Output the (x, y) coordinate of the center of the cell containing the given text.  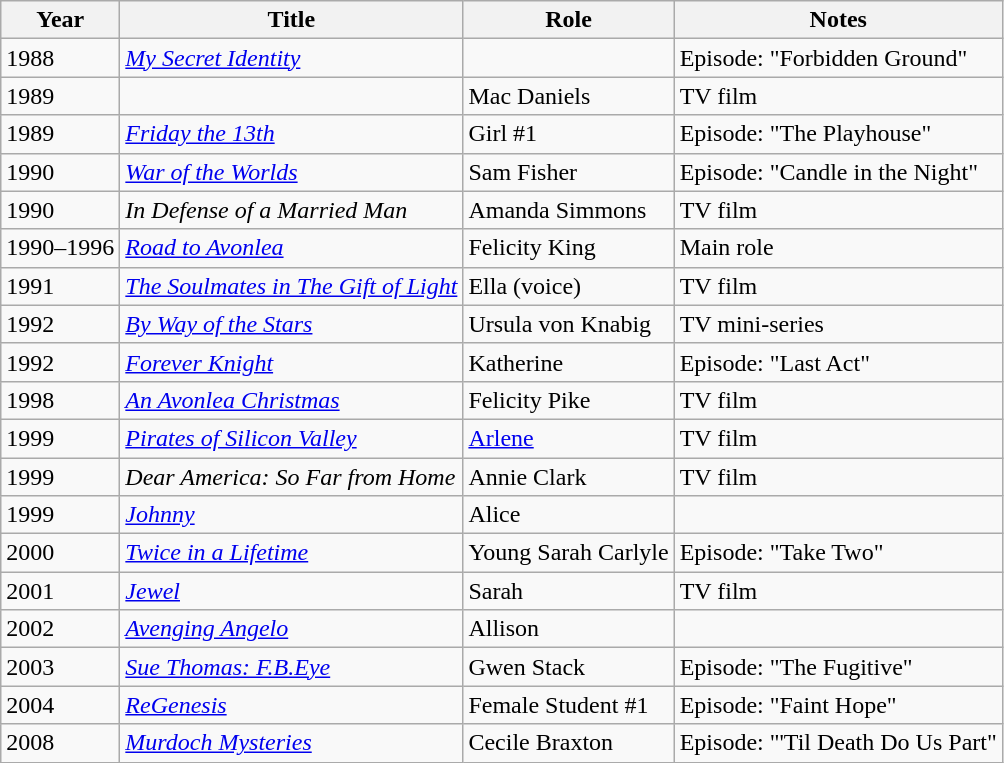
ReGenesis (292, 705)
Title (292, 20)
Episode: "The Playhouse" (838, 134)
1990–1996 (60, 248)
2000 (60, 553)
2004 (60, 705)
By Way of the Stars (292, 324)
Cecile Braxton (568, 743)
Felicity King (568, 248)
1998 (60, 400)
Episode: "Last Act" (838, 362)
Episode: "Faint Hope" (838, 705)
Episode: "Forbidden Ground" (838, 58)
Girl #1 (568, 134)
Twice in a Lifetime (292, 553)
2001 (60, 591)
Gwen Stack (568, 667)
Friday the 13th (292, 134)
Felicity Pike (568, 400)
Allison (568, 629)
Forever Knight (292, 362)
Year (60, 20)
In Defense of a Married Man (292, 210)
Female Student #1 (568, 705)
Katherine (568, 362)
Pirates of Silicon Valley (292, 438)
Sam Fisher (568, 172)
The Soulmates in The Gift of Light (292, 286)
Alice (568, 515)
Jewel (292, 591)
Johnny (292, 515)
Dear America: So Far from Home (292, 477)
2003 (60, 667)
Avenging Angelo (292, 629)
Episode: "'Til Death Do Us Part" (838, 743)
Amanda Simmons (568, 210)
Notes (838, 20)
TV mini-series (838, 324)
Ursula von Knabig (568, 324)
Main role (838, 248)
Episode: "Take Two" (838, 553)
Road to Avonlea (292, 248)
War of the Worlds (292, 172)
1988 (60, 58)
Ella (voice) (568, 286)
Episode: "Candle in the Night" (838, 172)
An Avonlea Christmas (292, 400)
My Secret Identity (292, 58)
2002 (60, 629)
Arlene (568, 438)
Episode: "The Fugitive" (838, 667)
Young Sarah Carlyle (568, 553)
Sarah (568, 591)
2008 (60, 743)
Role (568, 20)
Sue Thomas: F.B.Eye (292, 667)
Mac Daniels (568, 96)
Murdoch Mysteries (292, 743)
Annie Clark (568, 477)
1991 (60, 286)
